Output the [x, y] coordinate of the center of the cell containing the given text.  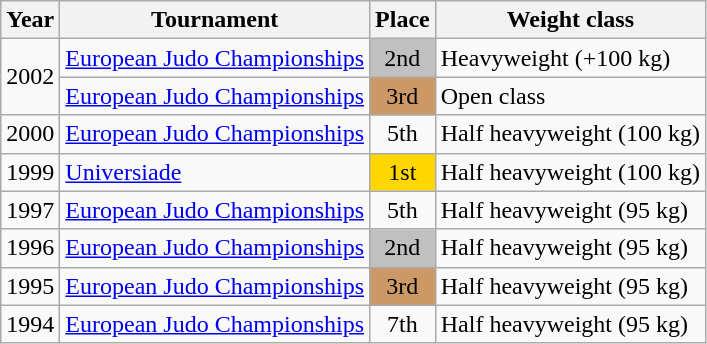
1997 [30, 210]
Universiade [215, 172]
Weight class [570, 20]
1995 [30, 286]
2000 [30, 134]
1st [403, 172]
1999 [30, 172]
Heavyweight (+100 kg) [570, 58]
Place [403, 20]
Tournament [215, 20]
Open class [570, 96]
1994 [30, 324]
2002 [30, 77]
1996 [30, 248]
7th [403, 324]
Year [30, 20]
